For the text-containing cell, return its midpoint in (x, y) coordinate format. 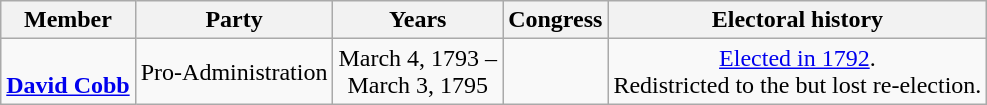
March 4, 1793 –March 3, 1795 (418, 72)
Electoral history (798, 20)
Congress (556, 20)
Party (234, 20)
Member (68, 20)
Elected in 1792.Redistricted to the but lost re-election. (798, 72)
Pro-Administration (234, 72)
Years (418, 20)
David Cobb (68, 72)
